Provide the (X, Y) coordinate of the cell's center where the given text is located.  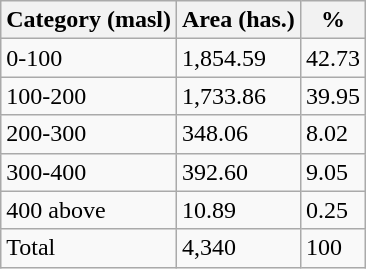
8.02 (332, 134)
300-400 (89, 172)
100 (332, 248)
Total (89, 248)
1,854.59 (238, 58)
0.25 (332, 210)
400 above (89, 210)
Area (has.) (238, 20)
42.73 (332, 58)
200-300 (89, 134)
9.05 (332, 172)
348.06 (238, 134)
392.60 (238, 172)
100-200 (89, 96)
4,340 (238, 248)
10.89 (238, 210)
Category (masl) (89, 20)
% (332, 20)
0-100 (89, 58)
1,733.86 (238, 96)
39.95 (332, 96)
